Detect which cell encompasses the target text, then output its (X, Y) center coordinate. 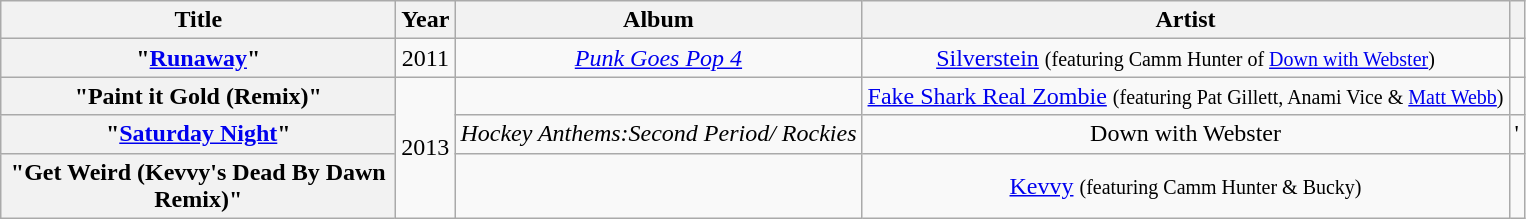
2011 (426, 58)
Title (198, 20)
Artist (1186, 20)
"Paint it Gold (Remix)" (198, 96)
Down with Webster (1186, 134)
Kevvy (featuring Camm Hunter & Bucky) (1186, 186)
Punk Goes Pop 4 (658, 58)
"Runaway" (198, 58)
Album (658, 20)
Silverstein (featuring Camm Hunter of Down with Webster) (1186, 58)
' (1516, 134)
Hockey Anthems:Second Period/ Rockies (658, 134)
Year (426, 20)
Fake Shark Real Zombie (featuring Pat Gillett, Anami Vice & Matt Webb) (1186, 96)
"Saturday Night" (198, 134)
"Get Weird (Kevvy's Dead By Dawn Remix)" (198, 186)
2013 (426, 148)
